From the cell containing the given text, extract its center point as [x, y] coordinate. 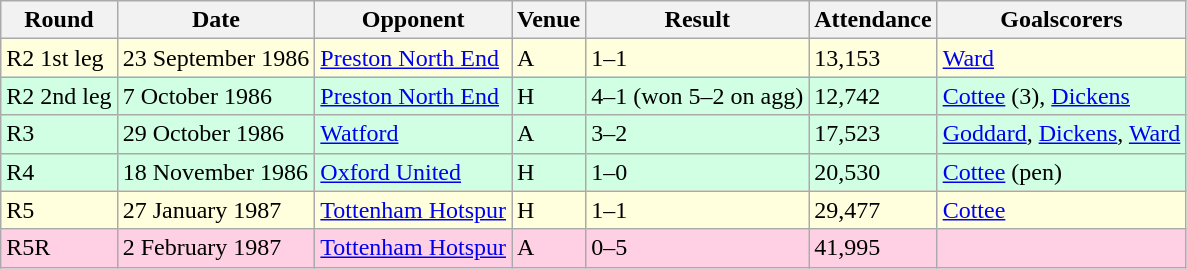
Result [698, 20]
12,742 [873, 96]
17,523 [873, 134]
Opponent [414, 20]
Goalscorers [1062, 20]
3–2 [698, 134]
Date [216, 20]
Goddard, Dickens, Ward [1062, 134]
R2 2nd leg [59, 96]
Oxford United [414, 172]
1–0 [698, 172]
Watford [414, 134]
23 September 1986 [216, 58]
Cottee (pen) [1062, 172]
R2 1st leg [59, 58]
Attendance [873, 20]
Cottee (3), Dickens [1062, 96]
2 February 1987 [216, 248]
Round [59, 20]
Cottee [1062, 210]
29 October 1986 [216, 134]
7 October 1986 [216, 96]
13,153 [873, 58]
18 November 1986 [216, 172]
R3 [59, 134]
R4 [59, 172]
20,530 [873, 172]
R5R [59, 248]
41,995 [873, 248]
4–1 (won 5–2 on agg) [698, 96]
Ward [1062, 58]
29,477 [873, 210]
Venue [549, 20]
R5 [59, 210]
0–5 [698, 248]
27 January 1987 [216, 210]
